Capture the cell that displays the provided text and extract its (x, y) central coordinate. 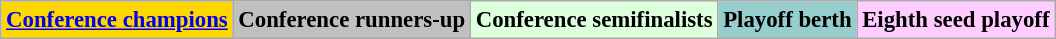
Conference runners-up (352, 20)
Eighth seed playoff (956, 20)
Conference champions (117, 20)
Conference semifinalists (594, 20)
Playoff berth (788, 20)
